Determine the (X, Y) coordinate at the center of the cell enclosing the given text.  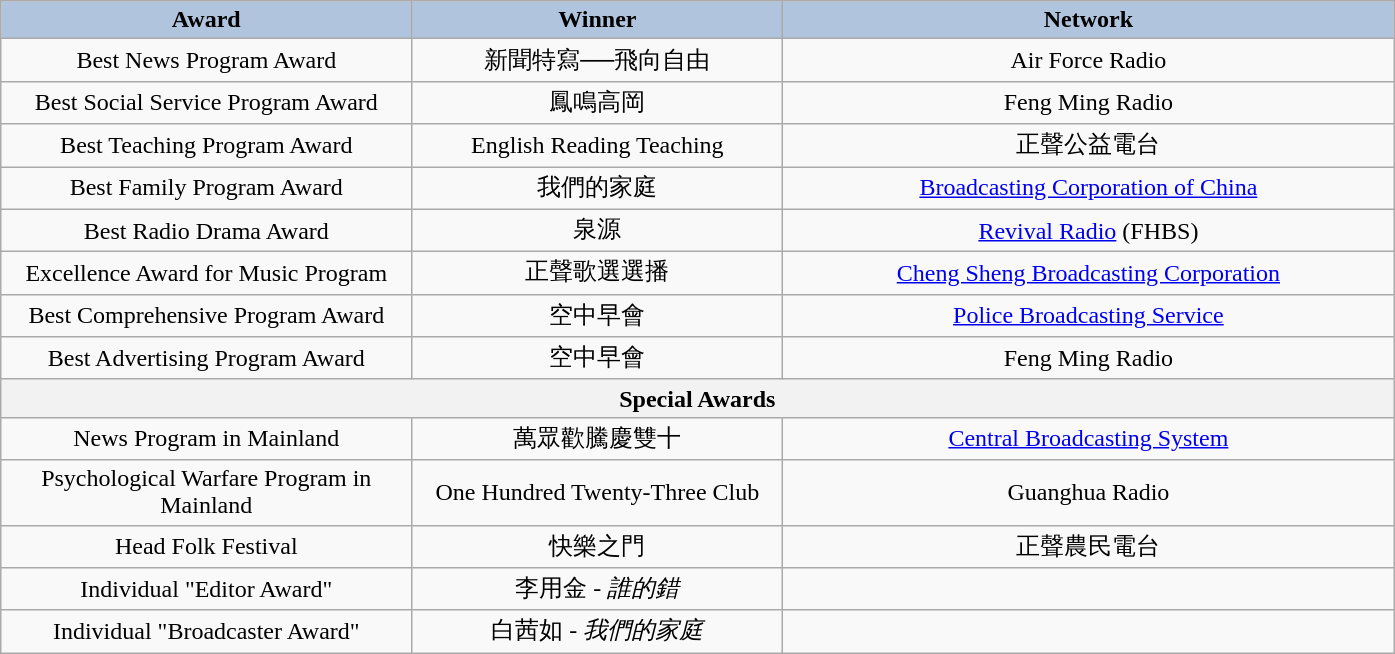
正聲公益電台 (1088, 146)
Central Broadcasting System (1088, 438)
泉源 (598, 230)
English Reading Teaching (598, 146)
Best Radio Drama Award (206, 230)
Broadcasting Corporation of China (1088, 188)
Special Awards (698, 398)
Individual "Broadcaster Award" (206, 632)
白茜如 - 我們的家庭 (598, 632)
鳳鳴高岡 (598, 102)
正聲歌選選播 (598, 274)
Best Teaching Program Award (206, 146)
Revival Radio (FHBS) (1088, 230)
Guanghua Radio (1088, 492)
Head Folk Festival (206, 546)
李用金 - 誰的錯 (598, 590)
Network (1088, 20)
萬眾歡騰慶雙十 (598, 438)
Individual "Editor Award" (206, 590)
Cheng Sheng Broadcasting Corporation (1088, 274)
快樂之門 (598, 546)
正聲農民電台 (1088, 546)
Best Social Service Program Award (206, 102)
Excellence Award for Music Program (206, 274)
我們的家庭 (598, 188)
Winner (598, 20)
Police Broadcasting Service (1088, 316)
Best News Program Award (206, 60)
One Hundred Twenty-Three Club (598, 492)
News Program in Mainland (206, 438)
Best Family Program Award (206, 188)
Award (206, 20)
Air Force Radio (1088, 60)
Best Comprehensive Program Award (206, 316)
Best Advertising Program Award (206, 358)
新聞特寫──飛向自由 (598, 60)
Psychological Warfare Program in Mainland (206, 492)
